Identify which cell holds the provided text, then report its (X, Y) central coordinate. 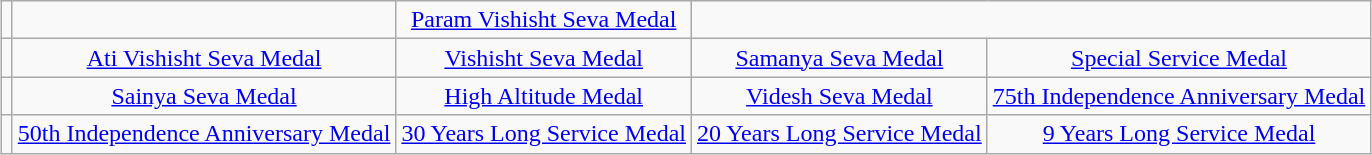
20 Years Long Service Medal (840, 134)
Samanya Seva Medal (840, 58)
Vishisht Seva Medal (544, 58)
75th Independence Anniversary Medal (1179, 96)
Param Vishisht Seva Medal (544, 20)
High Altitude Medal (544, 96)
50th Independence Anniversary Medal (204, 134)
30 Years Long Service Medal (544, 134)
Ati Vishisht Seva Medal (204, 58)
9 Years Long Service Medal (1179, 134)
Sainya Seva Medal (204, 96)
Videsh Seva Medal (840, 96)
Special Service Medal (1179, 58)
